Determine the (x, y) coordinate at the center of the cell enclosing the given text.  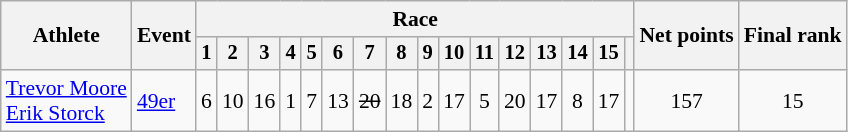
Athlete (66, 36)
Final rank (793, 36)
18 (402, 100)
16 (265, 100)
14 (577, 54)
9 (428, 54)
4 (290, 54)
49er (164, 100)
157 (686, 100)
Event (164, 36)
Race (416, 19)
Trevor MooreErik Storck (66, 100)
3 (265, 54)
Net points (686, 36)
11 (484, 54)
12 (515, 54)
